Return (X, Y) of the center of cell containing provided text 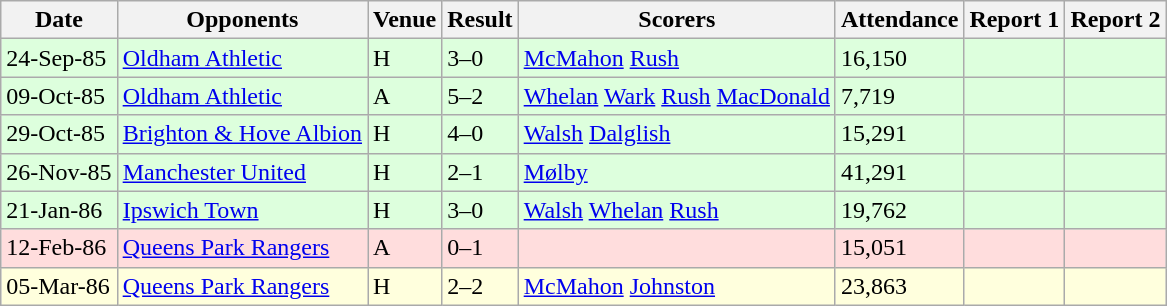
Venue (405, 20)
Brighton & Hove Albion (242, 134)
24-Sep-85 (59, 58)
41,291 (899, 172)
26-Nov-85 (59, 172)
Report 2 (1116, 20)
29-Oct-85 (59, 134)
Scorers (676, 20)
09-Oct-85 (59, 96)
12-Feb-86 (59, 248)
Result (480, 20)
21-Jan-86 (59, 210)
2–1 (480, 172)
Manchester United (242, 172)
5–2 (480, 96)
Walsh Whelan Rush (676, 210)
McMahon Rush (676, 58)
15,291 (899, 134)
0–1 (480, 248)
Mølby (676, 172)
16,150 (899, 58)
15,051 (899, 248)
McMahon Johnston (676, 286)
Walsh Dalglish (676, 134)
Opponents (242, 20)
Ipswich Town (242, 210)
19,762 (899, 210)
4–0 (480, 134)
Attendance (899, 20)
Report 1 (1014, 20)
Whelan Wark Rush MacDonald (676, 96)
05-Mar-86 (59, 286)
2–2 (480, 286)
23,863 (899, 286)
Date (59, 20)
7,719 (899, 96)
